Return the [X, Y] coordinate for the center point of the cell that contains the specified text.  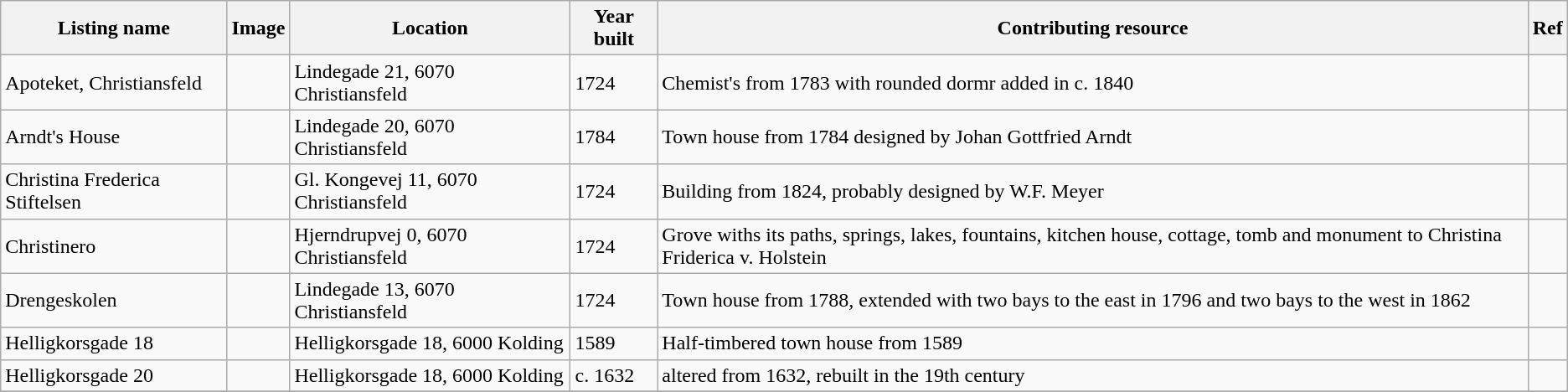
1784 [614, 137]
Helligkorsgade 18 [114, 343]
Listing name [114, 28]
c. 1632 [614, 375]
Year built [614, 28]
Lindegade 21, 6070 Christiansfeld [431, 82]
Christinero [114, 246]
Location [431, 28]
Town house from 1784 designed by Johan Gottfried Arndt [1092, 137]
altered from 1632, rebuilt in the 19th century [1092, 375]
1589 [614, 343]
Building from 1824, probably designed by W.F. Meyer [1092, 191]
Town house from 1788, extended with two bays to the east in 1796 and two bays to the west in 1862 [1092, 300]
Half-timbered town house from 1589 [1092, 343]
Ref [1548, 28]
Grove withs its paths, springs, lakes, fountains, kitchen house, cottage, tomb and monument to Christina Friderica v. Holstein [1092, 246]
Lindegade 13, 6070 Christiansfeld [431, 300]
Hjerndrupvej 0, 6070 Christiansfeld [431, 246]
Helligkorsgade 20 [114, 375]
Arndt's House [114, 137]
Gl. Kongevej 11, 6070 Christiansfeld [431, 191]
Apoteket, Christiansfeld [114, 82]
Drengeskolen [114, 300]
Image [258, 28]
Chemist's from 1783 with rounded dormr added in c. 1840 [1092, 82]
Contributing resource [1092, 28]
Lindegade 20, 6070 Christiansfeld [431, 137]
Christina Frederica Stiftelsen [114, 191]
